Determine the (x, y) coordinate at the center of the cell enclosing the given text.  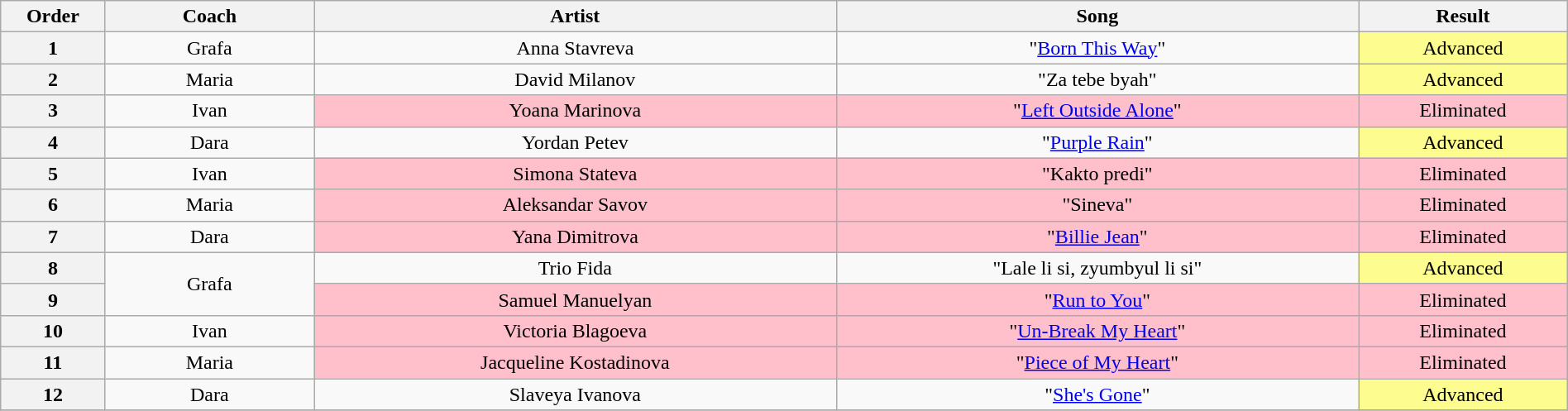
Yordan Petev (576, 142)
Song (1097, 17)
"Za tebe byah" (1097, 79)
Aleksandar Savov (576, 205)
"Left Outside Alone" (1097, 111)
"Born This Way" (1097, 48)
"Un-Break My Heart" (1097, 331)
David Milanov (576, 79)
Anna Stavreva (576, 48)
5 (53, 174)
9 (53, 299)
Coach (210, 17)
10 (53, 331)
1 (53, 48)
4 (53, 142)
Order (53, 17)
12 (53, 394)
Victoria Blagoeva (576, 331)
7 (53, 237)
"Kakto predi" (1097, 174)
"She's Gone" (1097, 394)
8 (53, 268)
2 (53, 79)
"Billie Jean" (1097, 237)
"Piece of My Heart" (1097, 362)
Result (1464, 17)
11 (53, 362)
6 (53, 205)
3 (53, 111)
"Lale li si, zyumbyul li si" (1097, 268)
Yoana Marinova (576, 111)
Artist (576, 17)
Trio Fida (576, 268)
"Purple Rain" (1097, 142)
Slaveya Ivanova (576, 394)
Samuel Manuelyan (576, 299)
Jacqueline Kostadinova (576, 362)
Yana Dimitrova (576, 237)
"Run to You" (1097, 299)
"Sineva" (1097, 205)
Simona Stateva (576, 174)
